Capture the cell that displays the provided text and extract its [x, y] central coordinate. 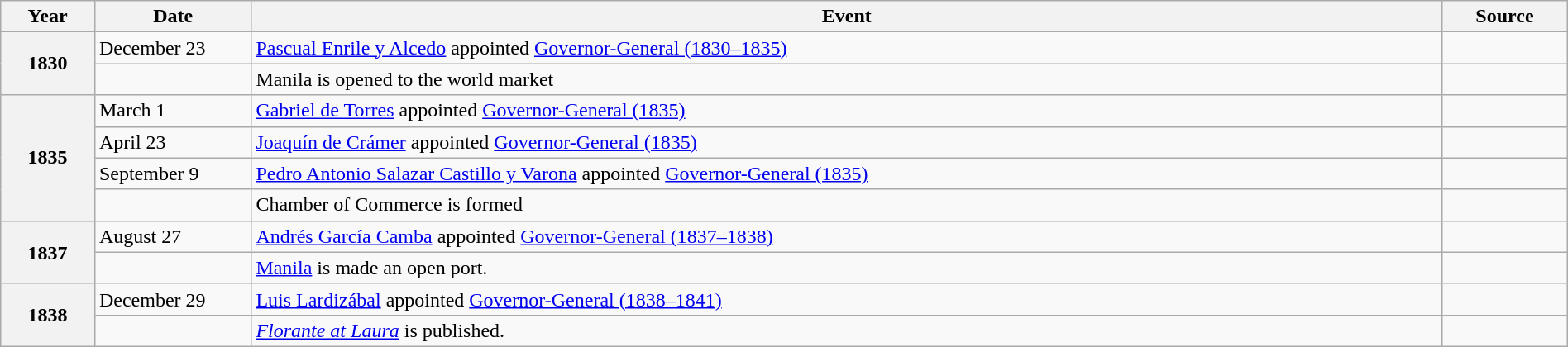
Pascual Enrile y Alcedo appointed Governor-General (1830–1835) [847, 48]
Manila is made an open port. [847, 268]
Andrés García Camba appointed Governor-General (1837–1838) [847, 236]
December 23 [172, 48]
Event [847, 17]
Chamber of Commerce is formed [847, 205]
Joaquín de Crámer appointed Governor-General (1835) [847, 142]
1835 [48, 158]
Pedro Antonio Salazar Castillo y Varona appointed Governor-General (1835) [847, 173]
August 27 [172, 236]
Manila is opened to the world market [847, 79]
March 1 [172, 111]
Luis Lardizábal appointed Governor-General (1838–1841) [847, 299]
April 23 [172, 142]
1837 [48, 252]
Source [1505, 17]
1830 [48, 64]
Gabriel de Torres appointed Governor-General (1835) [847, 111]
September 9 [172, 173]
Date [172, 17]
Florante at Laura is published. [847, 330]
Year [48, 17]
December 29 [172, 299]
1838 [48, 315]
